Return the [X, Y] coordinate for the center point of the cell that contains the specified text.  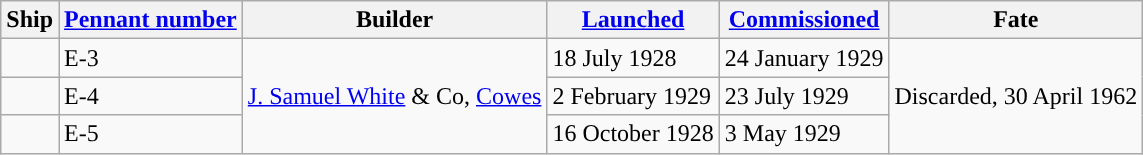
18 July 1928 [633, 58]
Launched [633, 20]
Builder [394, 20]
E-4 [151, 96]
Commissioned [804, 20]
Discarded, 30 April 1962 [1016, 96]
16 October 1928 [633, 134]
3 May 1929 [804, 134]
24 January 1929 [804, 58]
2 February 1929 [633, 96]
J. Samuel White & Co, Cowes [394, 96]
23 July 1929 [804, 96]
Ship [30, 20]
Pennant number [151, 20]
E-5 [151, 134]
E-3 [151, 58]
Fate [1016, 20]
